Extract the [x, y] coordinate from the center of the cell holding the provided text.  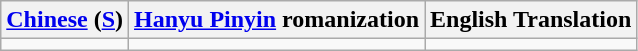
English Translation [531, 20]
Chinese (S) [65, 20]
Hanyu Pinyin romanization [277, 20]
